Provide the (x, y) coordinate of the cell's center where the given text is located.  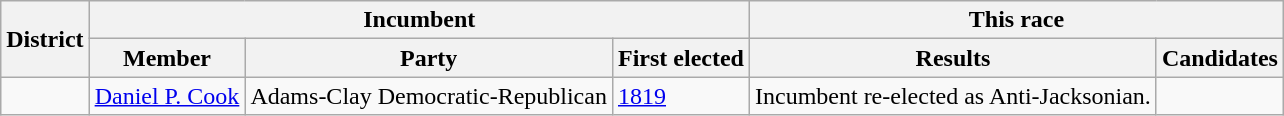
Adams-Clay Democratic-Republican (429, 96)
Member (167, 58)
This race (1016, 20)
Incumbent (419, 20)
Candidates (1220, 58)
Daniel P. Cook (167, 96)
District (45, 39)
Results (952, 58)
1819 (680, 96)
First elected (680, 58)
Party (429, 58)
Incumbent re-elected as Anti-Jacksonian. (952, 96)
